Determine the [X, Y] coordinate at the center of the cell enclosing the given text.  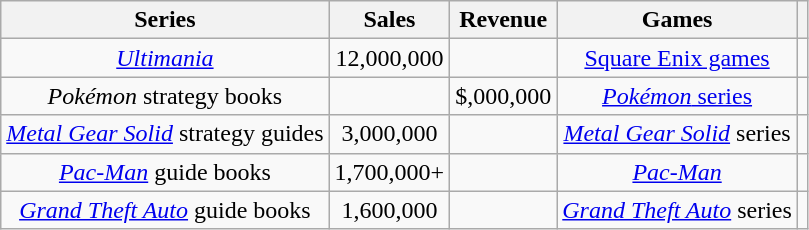
1,600,000 [390, 210]
Ultimania [165, 58]
3,000,000 [390, 134]
Sales [390, 20]
Pokémon series [678, 96]
12,000,000 [390, 58]
$,000,000 [504, 96]
Revenue [504, 20]
Square Enix games [678, 58]
1,700,000+ [390, 172]
Metal Gear Solid strategy guides [165, 134]
Grand Theft Auto series [678, 210]
Grand Theft Auto guide books [165, 210]
Pac-Man [678, 172]
Pokémon strategy books [165, 96]
Series [165, 20]
Pac-Man guide books [165, 172]
Metal Gear Solid series [678, 134]
Games [678, 20]
